Capture the cell that displays the provided text and extract its (x, y) central coordinate. 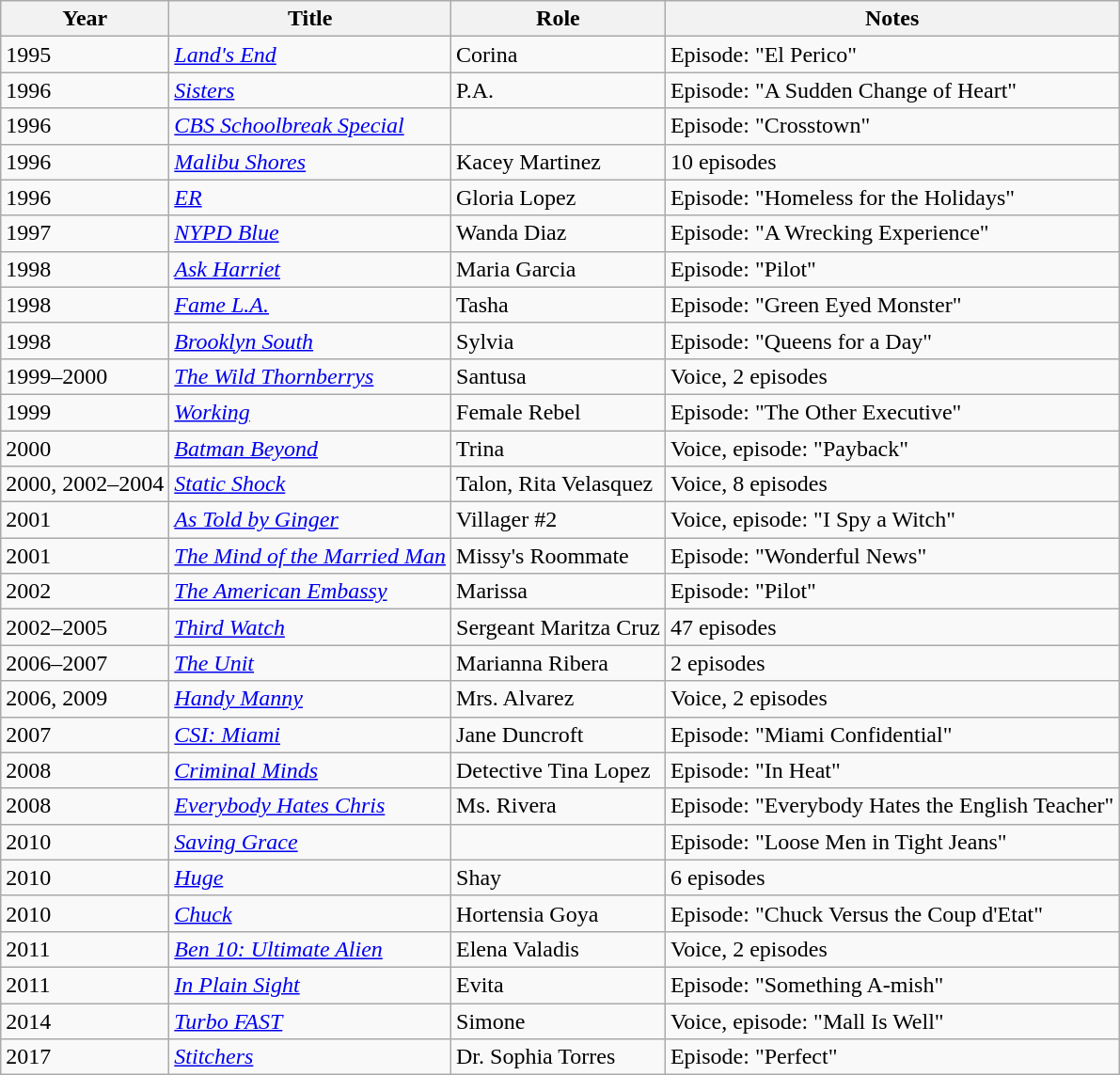
Episode: "A Sudden Change of Heart" (891, 90)
Title (310, 19)
Fame L.A. (310, 305)
Episode: "Loose Men in Tight Jeans" (891, 842)
The American Embassy (310, 592)
Marissa (559, 592)
Hortensia Goya (559, 913)
2014 (85, 1020)
Role (559, 19)
Episode: "A Wrecking Experience" (891, 233)
Chuck (310, 913)
10 episodes (891, 162)
Episode: "Crosstown" (891, 126)
47 episodes (891, 627)
The Wild Thornberrys (310, 376)
Everybody Hates Chris (310, 806)
Sergeant Maritza Cruz (559, 627)
1997 (85, 233)
Land's End (310, 55)
NYPD Blue (310, 233)
Jane Duncroft (559, 735)
Voice, episode: "Payback" (891, 449)
Corina (559, 55)
Episode: "Everybody Hates the English Teacher" (891, 806)
Handy Manny (310, 699)
CSI: Miami (310, 735)
2 episodes (891, 663)
Talon, Rita Velasquez (559, 484)
Shay (559, 877)
Static Shock (310, 484)
ER (310, 198)
Voice, 8 episodes (891, 484)
Marianna Ribera (559, 663)
Episode: "El Perico" (891, 55)
Episode: "Green Eyed Monster" (891, 305)
As Told by Ginger (310, 520)
Elena Valadis (559, 949)
2002–2005 (85, 627)
6 episodes (891, 877)
1995 (85, 55)
Turbo FAST (310, 1020)
Gloria Lopez (559, 198)
Criminal Minds (310, 770)
The Unit (310, 663)
Brooklyn South (310, 340)
Wanda Diaz (559, 233)
2000, 2002–2004 (85, 484)
Stitchers (310, 1057)
1999 (85, 412)
Saving Grace (310, 842)
2007 (85, 735)
Third Watch (310, 627)
2002 (85, 592)
Dr. Sophia Torres (559, 1057)
Ben 10: Ultimate Alien (310, 949)
Malibu Shores (310, 162)
Episode: "Chuck Versus the Coup d'Etat" (891, 913)
2006–2007 (85, 663)
The Mind of the Married Man (310, 556)
Kacey Martinez (559, 162)
Sylvia (559, 340)
Ask Harriet (310, 269)
Voice, episode: "I Spy a Witch" (891, 520)
Evita (559, 985)
In Plain Sight (310, 985)
Batman Beyond (310, 449)
P.A. (559, 90)
Notes (891, 19)
Detective Tina Lopez (559, 770)
Episode: "Miami Confidential" (891, 735)
Episode: "Perfect" (891, 1057)
Working (310, 412)
CBS Schoolbreak Special (310, 126)
Trina (559, 449)
Sisters (310, 90)
Huge (310, 877)
Episode: "In Heat" (891, 770)
Episode: "The Other Executive" (891, 412)
2006, 2009 (85, 699)
Maria Garcia (559, 269)
2017 (85, 1057)
Tasha (559, 305)
Mrs. Alvarez (559, 699)
Simone (559, 1020)
Voice, episode: "Mall Is Well" (891, 1020)
1999–2000 (85, 376)
Episode: "Something A-mish" (891, 985)
Female Rebel (559, 412)
Episode: "Queens for a Day" (891, 340)
Episode: "Wonderful News" (891, 556)
2000 (85, 449)
Missy's Roommate (559, 556)
Episode: "Homeless for the Holidays" (891, 198)
Villager #2 (559, 520)
Santusa (559, 376)
Year (85, 19)
Ms. Rivera (559, 806)
